Pinpoint the cell where the given text exists, returning its [x, y] midpoint coordinate. 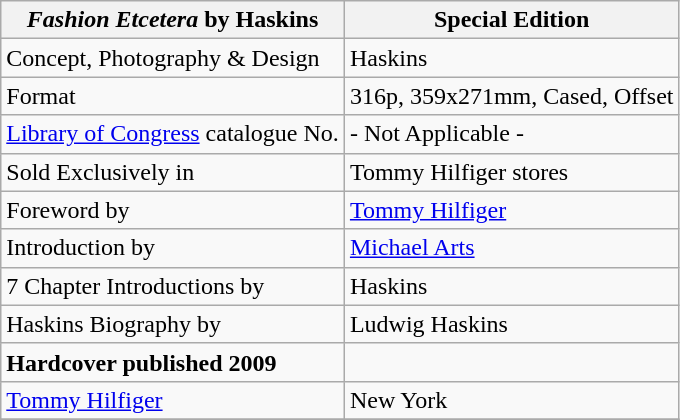
Sold Exclusively in [173, 172]
Introduction by [173, 248]
Fashion Etcetera by Haskins [173, 20]
Haskins Biography by [173, 324]
Hardcover published 2009 [173, 362]
New York [512, 400]
316p, 359x271mm, Cased, Offset [512, 96]
7 Chapter Introductions by [173, 286]
Michael Arts [512, 248]
Foreword by [173, 210]
Format [173, 96]
Tommy Hilfiger stores [512, 172]
Concept, Photography & Design [173, 58]
Library of Congress catalogue No. [173, 134]
Ludwig Haskins [512, 324]
- Not Applicable - [512, 134]
Special Edition [512, 20]
